Determine the [X, Y] coordinate at the center of the cell enclosing the given text.  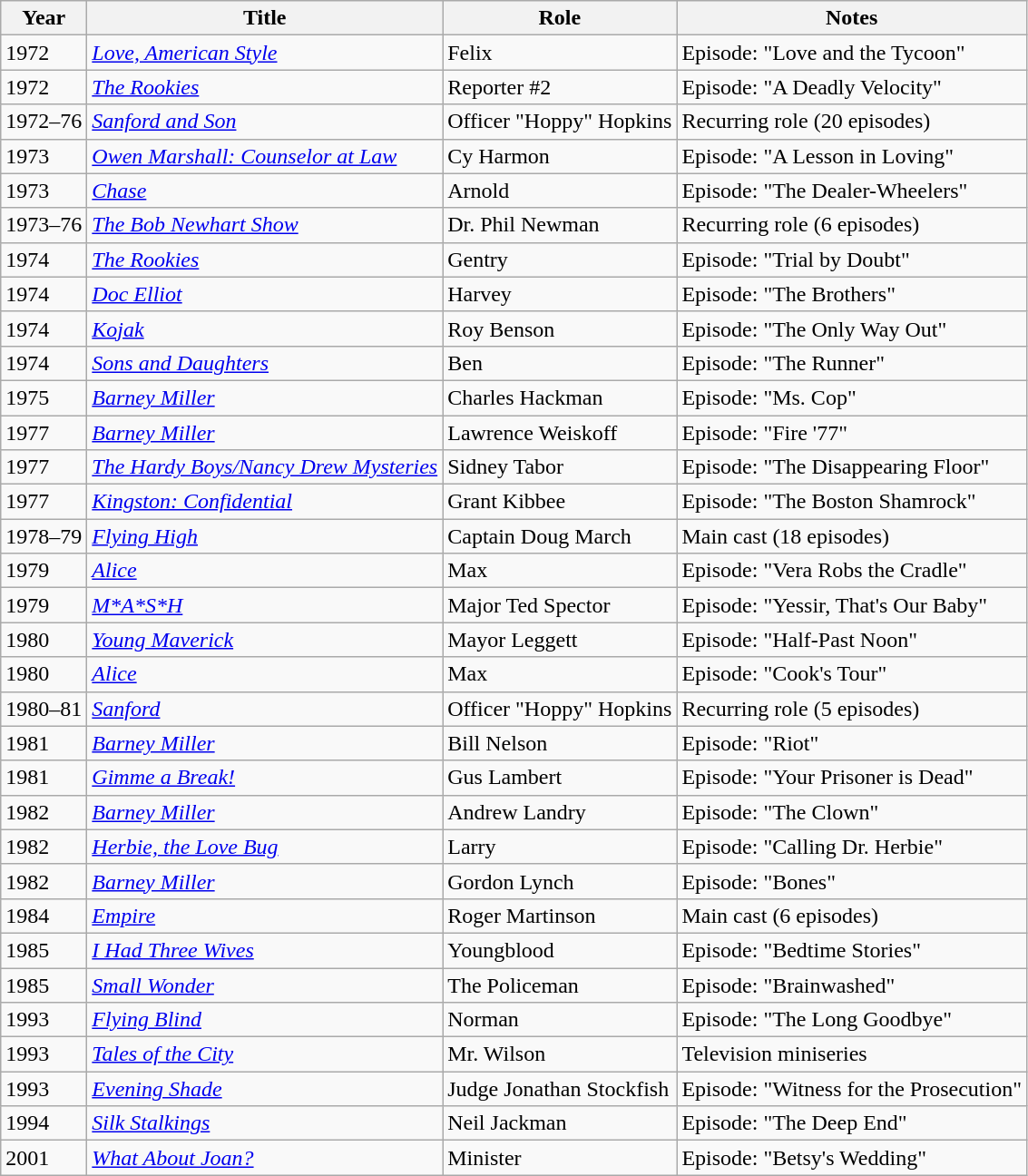
Flying High [265, 536]
Doc Elliot [265, 294]
Love, American Style [265, 53]
Episode: "The Clown" [852, 812]
Mr. Wilson [560, 1054]
Television miniseries [852, 1054]
Episode: "Trial by Doubt" [852, 260]
Tales of the City [265, 1054]
Recurring role (20 episodes) [852, 122]
Episode: "Betsy's Wedding" [852, 1158]
Episode: "The Runner" [852, 363]
Episode: "Vera Robs the Cradle" [852, 571]
Ben [560, 363]
Episode: "A Lesson in Loving" [852, 156]
The Policeman [560, 985]
Episode: "Calling Dr. Herbie" [852, 847]
Kojak [265, 328]
Flying Blind [265, 1020]
Notes [852, 18]
Arnold [560, 191]
Recurring role (5 episodes) [852, 709]
Reporter #2 [560, 87]
M*A*S*H [265, 605]
Episode: "A Deadly Velocity" [852, 87]
Major Ted Spector [560, 605]
Roy Benson [560, 328]
Episode: "Bedtime Stories" [852, 950]
Herbie, the Love Bug [265, 847]
Recurring role (6 episodes) [852, 225]
Captain Doug March [560, 536]
The Hardy Boys/Nancy Drew Mysteries [265, 467]
Felix [560, 53]
1978–79 [44, 536]
Sons and Daughters [265, 363]
Judge Jonathan Stockfish [560, 1089]
Episode: "Fire '77" [852, 433]
Evening Shade [265, 1089]
1984 [44, 916]
1975 [44, 397]
Episode: "The Brothers" [852, 294]
Owen Marshall: Counselor at Law [265, 156]
Dr. Phil Newman [560, 225]
Episode: "The Only Way Out" [852, 328]
Harvey [560, 294]
Episode: "Ms. Cop" [852, 397]
Neil Jackman [560, 1123]
What About Joan? [265, 1158]
Minister [560, 1158]
Episode: "Riot" [852, 743]
Main cast (18 episodes) [852, 536]
2001 [44, 1158]
Episode: "Your Prisoner is Dead" [852, 778]
Episode: "Cook's Tour" [852, 674]
Episode: "The Long Goodbye" [852, 1020]
Episode: "Love and the Tycoon" [852, 53]
Youngblood [560, 950]
Small Wonder [265, 985]
1972–76 [44, 122]
Mayor Leggett [560, 640]
Roger Martinson [560, 916]
Episode: "The Dealer-Wheelers" [852, 191]
1973–76 [44, 225]
Role [560, 18]
Episode: "The Deep End" [852, 1123]
Gimme a Break! [265, 778]
Sidney Tabor [560, 467]
1980–81 [44, 709]
Episode: "Bones" [852, 881]
The Bob Newhart Show [265, 225]
Kingston: Confidential [265, 502]
Andrew Landry [560, 812]
Episode: "Half-Past Noon" [852, 640]
Main cast (6 episodes) [852, 916]
Episode: "Yessir, That's Our Baby" [852, 605]
Charles Hackman [560, 397]
Young Maverick [265, 640]
Gentry [560, 260]
Lawrence Weiskoff [560, 433]
Empire [265, 916]
Gus Lambert [560, 778]
Bill Nelson [560, 743]
Norman [560, 1020]
Gordon Lynch [560, 881]
Larry [560, 847]
Grant Kibbee [560, 502]
Episode: "The Boston Shamrock" [852, 502]
Sanford and Son [265, 122]
I Had Three Wives [265, 950]
Chase [265, 191]
Silk Stalkings [265, 1123]
Title [265, 18]
1994 [44, 1123]
Cy Harmon [560, 156]
Episode: "Brainwashed" [852, 985]
Year [44, 18]
Episode: "Witness for the Prosecution" [852, 1089]
Sanford [265, 709]
Episode: "The Disappearing Floor" [852, 467]
